Provide the (X, Y) coordinate of the cell's center where the given text is located.  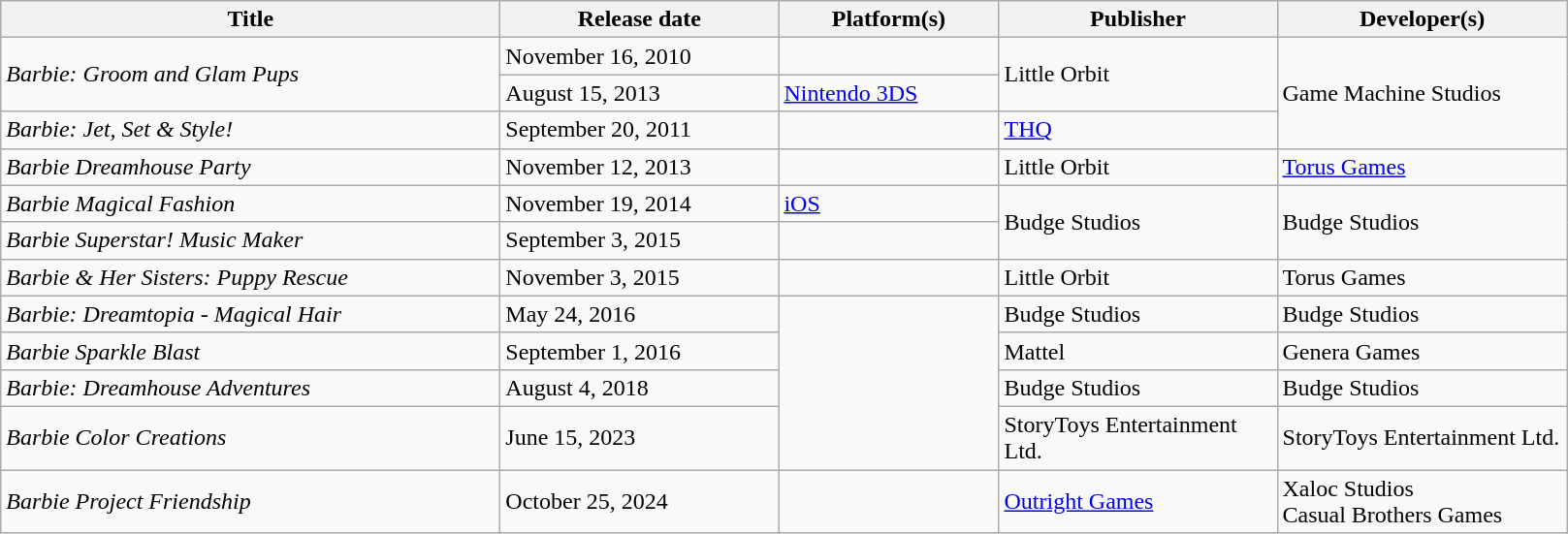
Title (250, 19)
Barbie Sparkle Blast (250, 351)
September 1, 2016 (640, 351)
October 25, 2024 (640, 500)
Nintendo 3DS (888, 93)
Barbie Superstar! Music Maker (250, 240)
Game Machine Studios (1422, 93)
November 16, 2010 (640, 56)
Release date (640, 19)
Platform(s) (888, 19)
Barbie & Her Sisters: Puppy Rescue (250, 277)
Barbie: Dreamhouse Adventures (250, 388)
Barbie: Groom and Glam Pups (250, 75)
November 19, 2014 (640, 204)
Xaloc StudiosCasual Brothers Games (1422, 500)
Publisher (1138, 19)
Developer(s) (1422, 19)
Barbie: Jet, Set & Style! (250, 130)
Mattel (1138, 351)
Barbie Magical Fashion (250, 204)
November 3, 2015 (640, 277)
iOS (888, 204)
June 15, 2023 (640, 438)
THQ (1138, 130)
Barbie: Dreamtopia - Magical Hair (250, 314)
Outright Games (1138, 500)
Genera Games (1422, 351)
September 20, 2011 (640, 130)
September 3, 2015 (640, 240)
May 24, 2016 (640, 314)
Barbie Dreamhouse Party (250, 167)
Barbie Color Creations (250, 438)
Barbie Project Friendship (250, 500)
November 12, 2013 (640, 167)
August 15, 2013 (640, 93)
August 4, 2018 (640, 388)
